Pinpoint the cell where the given text exists, returning its (x, y) midpoint coordinate. 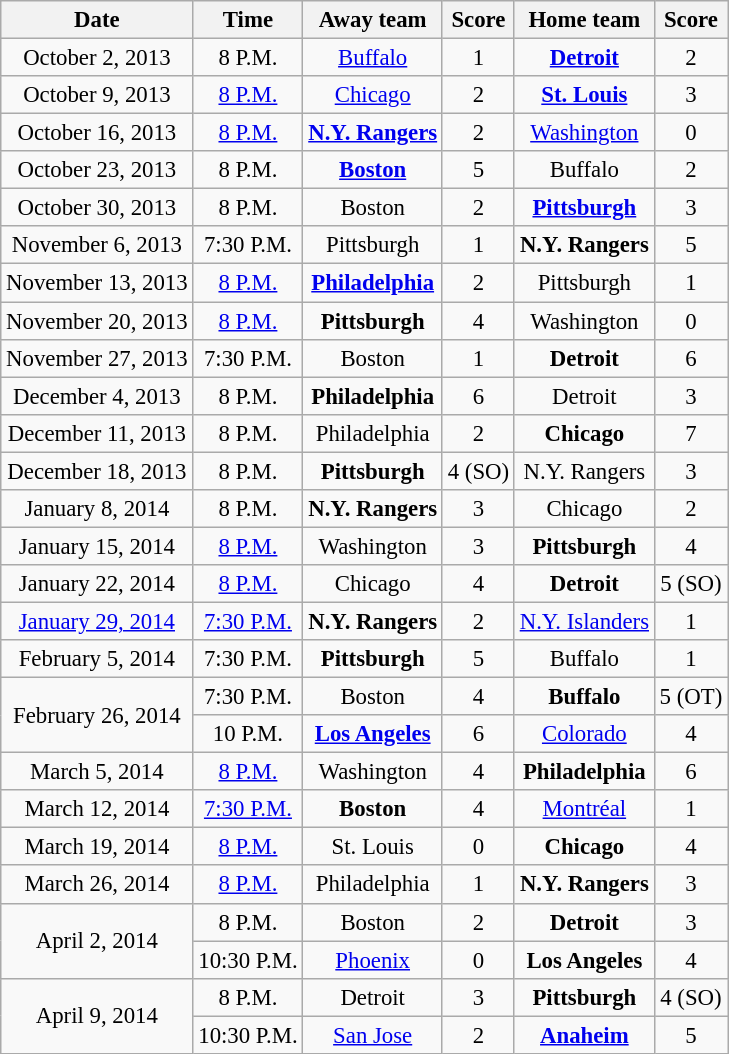
Colorado (584, 734)
October 30, 2013 (97, 208)
Anaheim (584, 1035)
February 5, 2014 (97, 659)
October 2, 2013 (97, 58)
10 P.M. (248, 734)
Phoenix (373, 960)
January 8, 2014 (97, 509)
November 13, 2013 (97, 283)
Away team (373, 20)
December 4, 2013 (97, 396)
April 9, 2014 (97, 1016)
March 26, 2014 (97, 885)
7 (690, 433)
April 2, 2014 (97, 940)
February 26, 2014 (97, 716)
March 12, 2014 (97, 809)
January 29, 2014 (97, 621)
December 11, 2013 (97, 433)
5 (OT) (690, 697)
November 27, 2013 (97, 358)
January 15, 2014 (97, 546)
Date (97, 20)
November 6, 2013 (97, 245)
January 22, 2014 (97, 584)
October 16, 2013 (97, 133)
Home team (584, 20)
March 5, 2014 (97, 772)
March 19, 2014 (97, 847)
Time (248, 20)
N.Y. Islanders (584, 621)
December 18, 2013 (97, 471)
5 (SO) (690, 584)
October 9, 2013 (97, 95)
Montréal (584, 809)
October 23, 2013 (97, 170)
San Jose (373, 1035)
November 20, 2013 (97, 321)
